Detect which cell encompasses the target text, then output its (x, y) center coordinate. 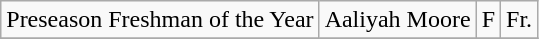
Preseason Freshman of the Year (160, 20)
F (488, 20)
Fr. (520, 20)
Aaliyah Moore (398, 20)
